Detect which cell encompasses the target text, then output its (X, Y) center coordinate. 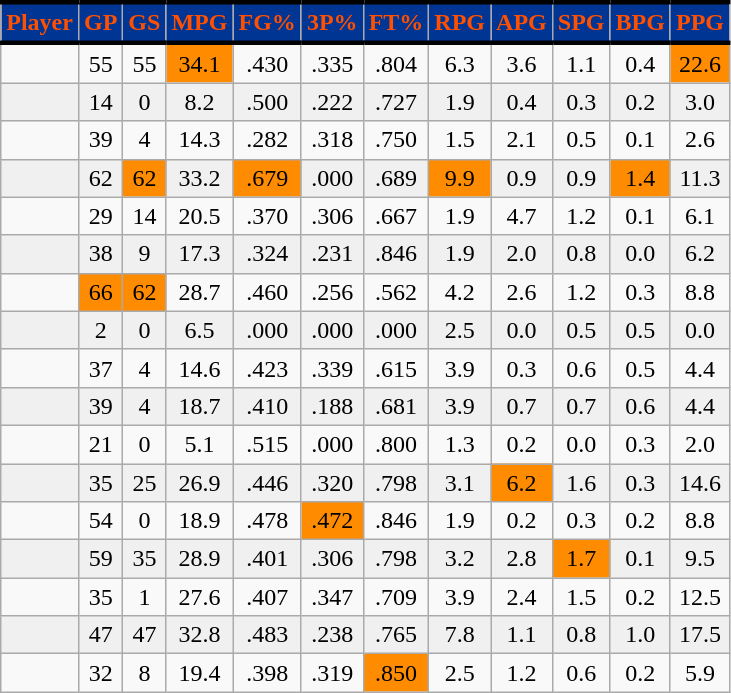
GS (144, 22)
.231 (332, 254)
.324 (267, 254)
.188 (332, 406)
1.0 (640, 635)
.407 (267, 597)
.615 (396, 368)
3.6 (522, 63)
8 (144, 673)
59 (100, 559)
9 (144, 254)
18.9 (200, 521)
.460 (267, 292)
11.3 (700, 178)
22.6 (700, 63)
27.6 (200, 597)
RPG (460, 22)
26.9 (200, 483)
20.5 (200, 216)
12.5 (700, 597)
37 (100, 368)
.804 (396, 63)
3.1 (460, 483)
1.3 (460, 444)
.472 (332, 521)
19.4 (200, 673)
1 (144, 597)
.423 (267, 368)
.370 (267, 216)
6.1 (700, 216)
APG (522, 22)
.483 (267, 635)
BPG (640, 22)
.347 (332, 597)
66 (100, 292)
4.2 (460, 292)
.679 (267, 178)
.562 (396, 292)
.515 (267, 444)
.689 (396, 178)
.319 (332, 673)
28.9 (200, 559)
1.7 (581, 559)
.750 (396, 140)
.339 (332, 368)
.222 (332, 102)
25 (144, 483)
FG% (267, 22)
6.5 (200, 330)
.238 (332, 635)
.800 (396, 444)
3P% (332, 22)
8.2 (200, 102)
18.7 (200, 406)
33.2 (200, 178)
.318 (332, 140)
29 (100, 216)
PPG (700, 22)
.410 (267, 406)
2.4 (522, 597)
28.7 (200, 292)
5.1 (200, 444)
.765 (396, 635)
7.8 (460, 635)
1.4 (640, 178)
.401 (267, 559)
5.9 (700, 673)
21 (100, 444)
6.3 (460, 63)
17.5 (700, 635)
.850 (396, 673)
.709 (396, 597)
38 (100, 254)
34.1 (200, 63)
GP (100, 22)
14.3 (200, 140)
3.0 (700, 102)
32 (100, 673)
32.8 (200, 635)
SPG (581, 22)
3.2 (460, 559)
FT% (396, 22)
.681 (396, 406)
2.8 (522, 559)
.256 (332, 292)
17.3 (200, 254)
54 (100, 521)
MPG (200, 22)
2 (100, 330)
9.9 (460, 178)
1.6 (581, 483)
.320 (332, 483)
.446 (267, 483)
.478 (267, 521)
.667 (396, 216)
Player (40, 22)
4.7 (522, 216)
.335 (332, 63)
9.5 (700, 559)
.282 (267, 140)
.398 (267, 673)
.727 (396, 102)
.430 (267, 63)
.500 (267, 102)
2.1 (522, 140)
